Scan for the cell matching the given text and deliver its (x, y) coordinate at center. 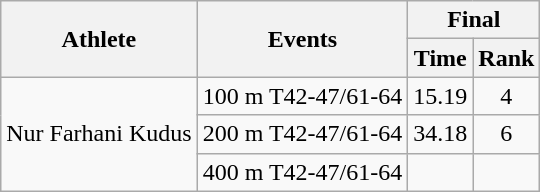
Time (440, 58)
Athlete (99, 39)
400 m T42-47/61-64 (302, 172)
100 m T42-47/61-64 (302, 96)
Events (302, 39)
Final (474, 20)
Nur Farhani Kudus (99, 134)
6 (506, 134)
15.19 (440, 96)
4 (506, 96)
34.18 (440, 134)
Rank (506, 58)
200 m T42-47/61-64 (302, 134)
